From the cell containing the given text, extract its center point as [X, Y] coordinate. 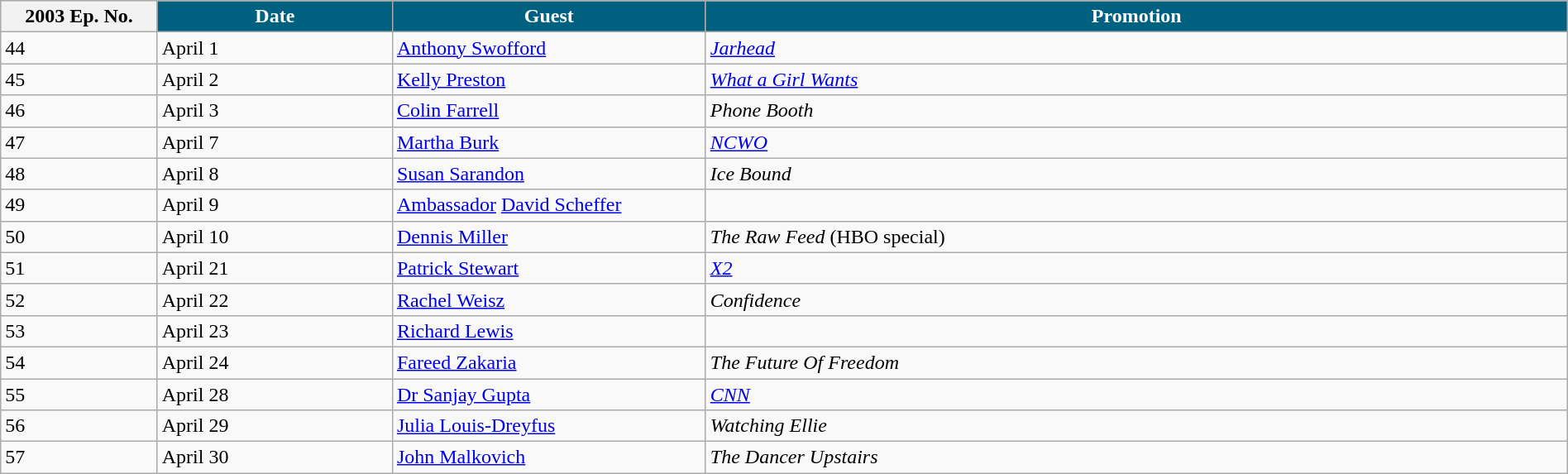
48 [79, 174]
Rachel Weisz [549, 299]
Jarhead [1136, 48]
Patrick Stewart [549, 268]
53 [79, 331]
Julia Louis-Dreyfus [549, 426]
April 30 [275, 457]
49 [79, 205]
Ice Bound [1136, 174]
52 [79, 299]
51 [79, 268]
April 21 [275, 268]
John Malkovich [549, 457]
50 [79, 237]
Confidence [1136, 299]
April 23 [275, 331]
Dennis Miller [549, 237]
Date [275, 17]
Guest [549, 17]
April 2 [275, 79]
April 3 [275, 111]
CNN [1136, 395]
X2 [1136, 268]
Susan Sarandon [549, 174]
57 [79, 457]
Anthony Swofford [549, 48]
April 22 [275, 299]
Watching Ellie [1136, 426]
45 [79, 79]
Martha Burk [549, 142]
Colin Farrell [549, 111]
55 [79, 395]
47 [79, 142]
The Raw Feed (HBO special) [1136, 237]
Phone Booth [1136, 111]
Fareed Zakaria [549, 362]
2003 Ep. No. [79, 17]
54 [79, 362]
April 9 [275, 205]
NCWO [1136, 142]
44 [79, 48]
April 1 [275, 48]
April 24 [275, 362]
Promotion [1136, 17]
April 28 [275, 395]
Kelly Preston [549, 79]
The Future Of Freedom [1136, 362]
April 7 [275, 142]
46 [79, 111]
What a Girl Wants [1136, 79]
April 29 [275, 426]
56 [79, 426]
Dr Sanjay Gupta [549, 395]
Ambassador David Scheffer [549, 205]
The Dancer Upstairs [1136, 457]
Richard Lewis [549, 331]
April 10 [275, 237]
April 8 [275, 174]
